Pinpoint the cell where the given text exists, returning its (x, y) midpoint coordinate. 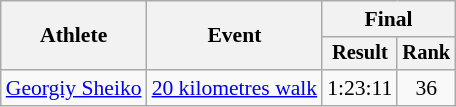
36 (426, 88)
Final (388, 19)
Rank (426, 54)
Result (360, 54)
Georgiy Sheiko (74, 88)
Event (235, 36)
1:23:11 (360, 88)
Athlete (74, 36)
20 kilometres walk (235, 88)
